Find where the given text appears and provide that cell's center as [X, Y] coordinate. 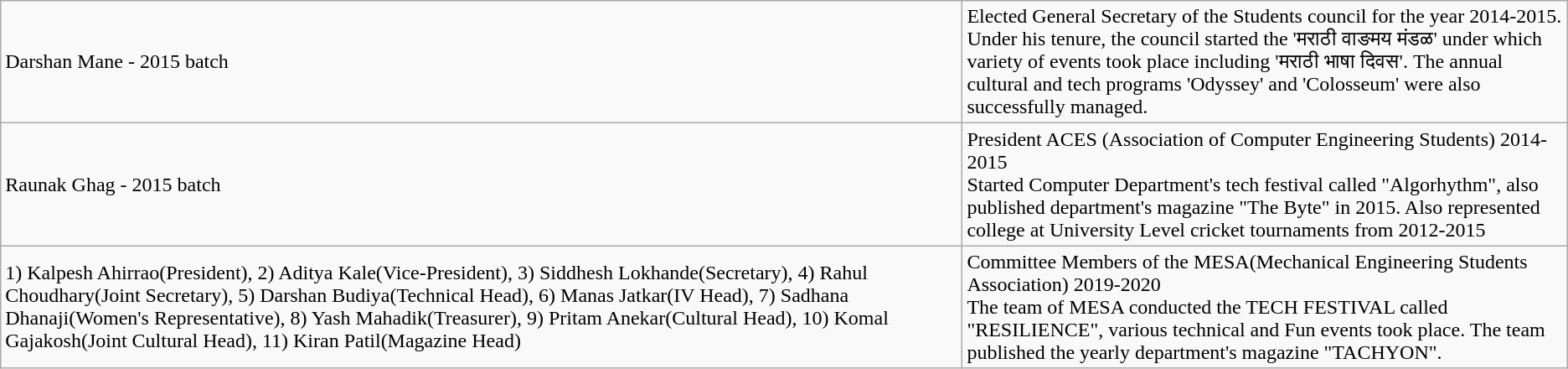
Raunak Ghag - 2015 batch [482, 184]
Darshan Mane - 2015 batch [482, 62]
